Determine the [X, Y] coordinate at the center of the cell enclosing the given text.  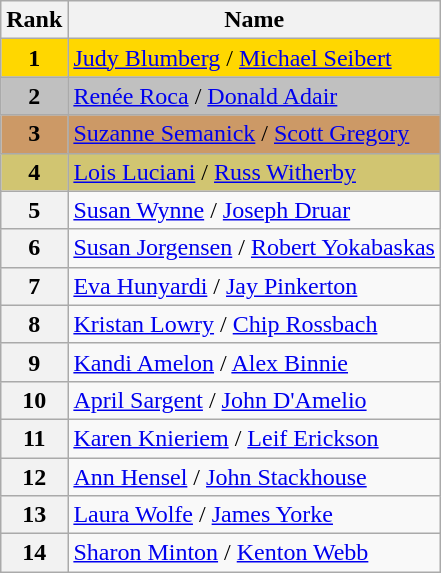
Laura Wolfe / James Yorke [254, 515]
Kristan Lowry / Chip Rossbach [254, 324]
Sharon Minton / Kenton Webb [254, 553]
Lois Luciani / Russ Witherby [254, 172]
6 [34, 248]
1 [34, 58]
Kandi Amelon / Alex Binnie [254, 362]
2 [34, 96]
5 [34, 210]
Eva Hunyardi / Jay Pinkerton [254, 286]
April Sargent / John D'Amelio [254, 400]
Susan Jorgensen / Robert Yokabaskas [254, 248]
Renée Roca / Donald Adair [254, 96]
11 [34, 438]
3 [34, 134]
Rank [34, 20]
10 [34, 400]
12 [34, 477]
8 [34, 324]
7 [34, 286]
Ann Hensel / John Stackhouse [254, 477]
9 [34, 362]
Judy Blumberg / Michael Seibert [254, 58]
Name [254, 20]
13 [34, 515]
14 [34, 553]
Karen Knieriem / Leif Erickson [254, 438]
4 [34, 172]
Susan Wynne / Joseph Druar [254, 210]
Suzanne Semanick / Scott Gregory [254, 134]
